From the cell containing the given text, extract its center point as (x, y) coordinate. 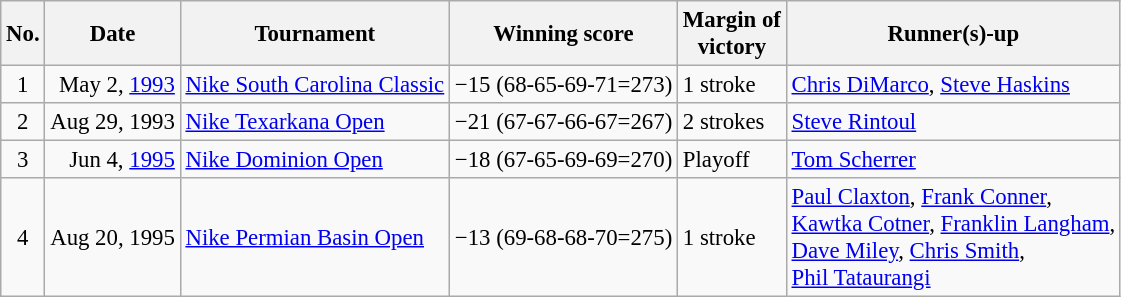
Tom Scherrer (953, 160)
4 (23, 238)
−21 (67-67-66-67=267) (564, 122)
−15 (68-65-69-71=273) (564, 85)
May 2, 1993 (112, 85)
Nike South Carolina Classic (314, 85)
3 (23, 160)
Runner(s)-up (953, 34)
2 (23, 122)
Winning score (564, 34)
Aug 20, 1995 (112, 238)
1 (23, 85)
Playoff (732, 160)
No. (23, 34)
Nike Texarkana Open (314, 122)
Tournament (314, 34)
Chris DiMarco, Steve Haskins (953, 85)
Margin ofvictory (732, 34)
Aug 29, 1993 (112, 122)
Nike Permian Basin Open (314, 238)
Steve Rintoul (953, 122)
−13 (69-68-68-70=275) (564, 238)
−18 (67-65-69-69=270) (564, 160)
Paul Claxton, Frank Conner, Kawtka Cotner, Franklin Langham, Dave Miley, Chris Smith, Phil Tataurangi (953, 238)
Jun 4, 1995 (112, 160)
Date (112, 34)
Nike Dominion Open (314, 160)
2 strokes (732, 122)
